Provide the [x, y] coordinate of the cell's center where the given text is located.  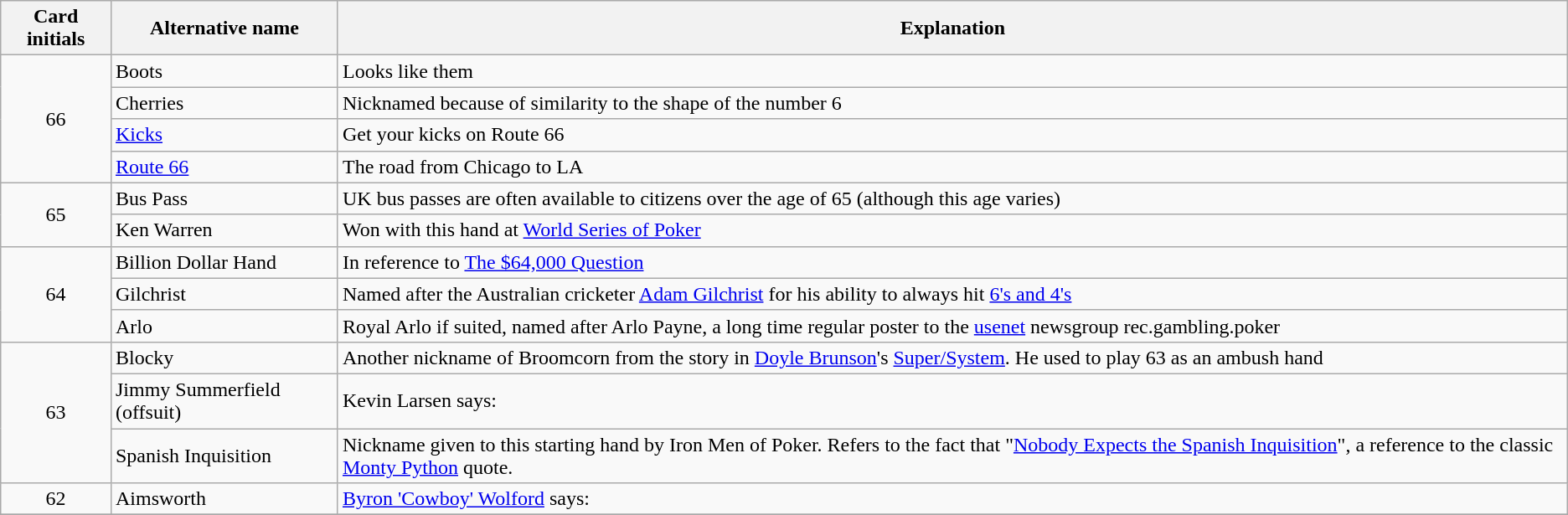
Explanation [952, 28]
65 [56, 214]
Blocky [224, 358]
Kicks [224, 135]
Ken Warren [224, 230]
Gilchrist [224, 294]
63 [56, 412]
Boots [224, 71]
Cherries [224, 103]
Arlo [224, 326]
Billion Dollar Hand [224, 262]
62 [56, 499]
Spanish Inquisition [224, 456]
The road from Chicago to LA [952, 167]
Jimmy Summerfield (offsuit) [224, 400]
Kevin Larsen says: [952, 400]
In reference to The $64,000 Question [952, 262]
Nicknamed because of similarity to the shape of the number 6 [952, 103]
Named after the Australian cricketer Adam Gilchrist for his ability to always hit 6's and 4's [952, 294]
Looks like them [952, 71]
Bus Pass [224, 198]
Another nickname of Broomcorn from the story in Doyle Brunson's Super/System. He used to play 63 as an ambush hand [952, 358]
Aimsworth [224, 499]
Byron 'Cowboy' Wolford says: [952, 499]
66 [56, 119]
Royal Arlo if suited, named after Arlo Payne, a long time regular poster to the usenet newsgroup rec.gambling.poker [952, 326]
Card initials [56, 28]
Won with this hand at World Series of Poker [952, 230]
Get your kicks on Route 66 [952, 135]
Alternative name [224, 28]
Route 66 [224, 167]
64 [56, 294]
UK bus passes are often available to citizens over the age of 65 (although this age varies) [952, 198]
